For the text-containing cell, return its midpoint in [X, Y] coordinate format. 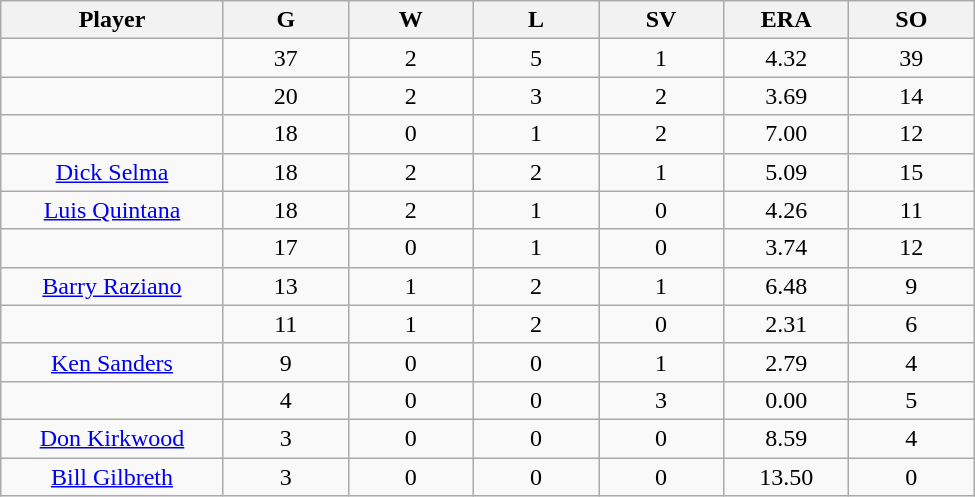
5.09 [786, 172]
ERA [786, 20]
2.79 [786, 362]
20 [286, 96]
4.32 [786, 58]
2.31 [786, 324]
L [536, 20]
13 [286, 286]
Player [112, 20]
Bill Gilbreth [112, 477]
39 [912, 58]
Luis Quintana [112, 210]
G [286, 20]
17 [286, 248]
0.00 [786, 400]
6.48 [786, 286]
4.26 [786, 210]
37 [286, 58]
13.50 [786, 477]
SV [662, 20]
3.74 [786, 248]
Dick Selma [112, 172]
6 [912, 324]
3.69 [786, 96]
8.59 [786, 438]
14 [912, 96]
Barry Raziano [112, 286]
15 [912, 172]
W [410, 20]
7.00 [786, 134]
Don Kirkwood [112, 438]
SO [912, 20]
Ken Sanders [112, 362]
